Find where the given text appears and provide that cell's center as [X, Y] coordinate. 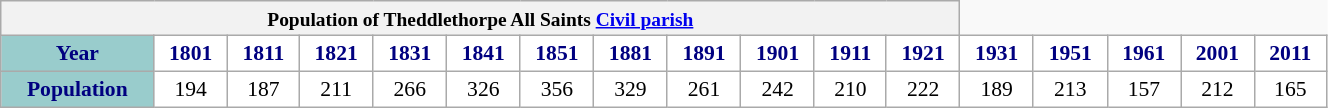
Population of Theddlethorpe All Saints Civil parish [480, 18]
1811 [263, 54]
1841 [484, 54]
266 [410, 90]
211 [336, 90]
1881 [631, 54]
261 [704, 90]
212 [1218, 90]
2011 [1290, 54]
1851 [557, 54]
1911 [850, 54]
326 [484, 90]
242 [778, 90]
1921 [923, 54]
213 [1070, 90]
189 [997, 90]
2001 [1218, 54]
329 [631, 90]
187 [263, 90]
Population [78, 90]
1891 [704, 54]
194 [191, 90]
356 [557, 90]
Year [78, 54]
1931 [997, 54]
1951 [1070, 54]
1961 [1144, 54]
1821 [336, 54]
165 [1290, 90]
157 [1144, 90]
210 [850, 90]
1831 [410, 54]
222 [923, 90]
1901 [778, 54]
1801 [191, 54]
